Extract the (x, y) coordinate from the center of the cell holding the provided text.  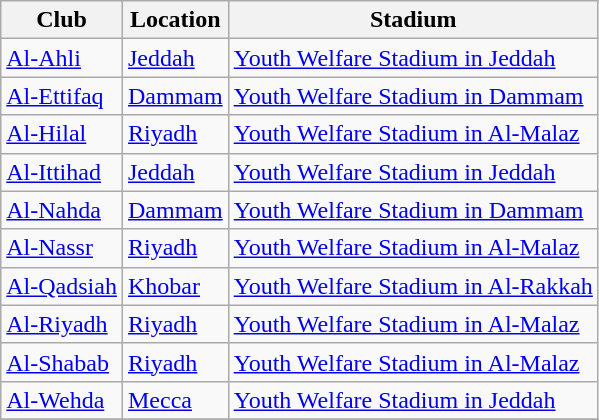
Al-Riyadh (62, 324)
Al-Ittihad (62, 172)
Al-Wehda (62, 400)
Khobar (175, 286)
Location (175, 20)
Al-Shabab (62, 362)
Club (62, 20)
Al-Nahda (62, 210)
Al-Qadsiah (62, 286)
Al-Ahli (62, 58)
Mecca (175, 400)
Youth Welfare Stadium in Al-Rakkah (413, 286)
Al-Nassr (62, 248)
Al-Hilal (62, 134)
Al-Ettifaq (62, 96)
Stadium (413, 20)
